Scan for the cell matching the given text and deliver its (X, Y) coordinate at center. 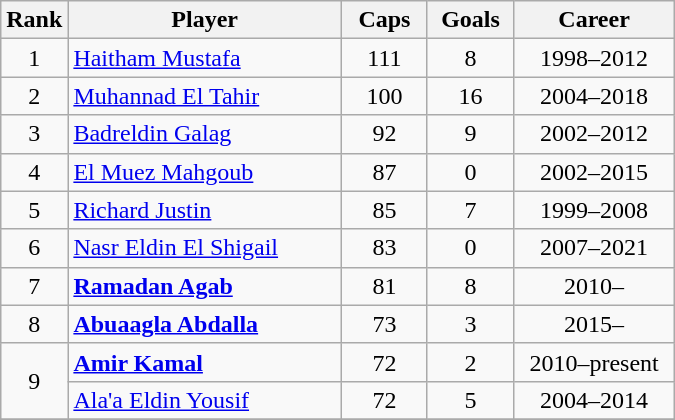
Haitham Mustafa (205, 58)
2002–2015 (594, 172)
87 (384, 172)
85 (384, 210)
1999–2008 (594, 210)
83 (384, 248)
6 (34, 248)
2010– (594, 286)
Amir Kamal (205, 362)
16 (470, 96)
2004–2014 (594, 400)
Abuaagla Abdalla (205, 324)
2002–2012 (594, 134)
73 (384, 324)
Richard Justin (205, 210)
1 (34, 58)
Caps (384, 20)
Badreldin Galag (205, 134)
81 (384, 286)
El Muez Mahgoub (205, 172)
Career (594, 20)
92 (384, 134)
Nasr Eldin El Shigail (205, 248)
2004–2018 (594, 96)
Muhannad El Tahir (205, 96)
100 (384, 96)
1998–2012 (594, 58)
Goals (470, 20)
Ramadan Agab (205, 286)
111 (384, 58)
Ala'a Eldin Yousif (205, 400)
2007–2021 (594, 248)
Player (205, 20)
4 (34, 172)
2010–present (594, 362)
Rank (34, 20)
2015– (594, 324)
